Output the [X, Y] coordinate of the center of the cell containing the given text.  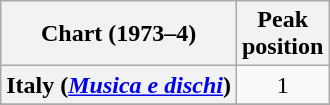
Chart (1973–4) [119, 34]
Italy (Musica e dischi) [119, 85]
Peakposition [282, 34]
1 [282, 85]
